Determine the (X, Y) coordinate at the center of the cell enclosing the given text.  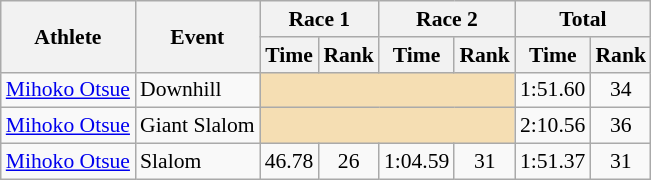
Giant Slalom (198, 126)
46.78 (290, 162)
1:51.37 (552, 162)
Slalom (198, 162)
Total (583, 19)
2:10.56 (552, 126)
Race 2 (447, 19)
Athlete (68, 36)
36 (620, 126)
Event (198, 36)
Race 1 (320, 19)
26 (348, 162)
1:51.60 (552, 90)
34 (620, 90)
1:04.59 (416, 162)
Downhill (198, 90)
